For the text-containing cell, return its midpoint in [x, y] coordinate format. 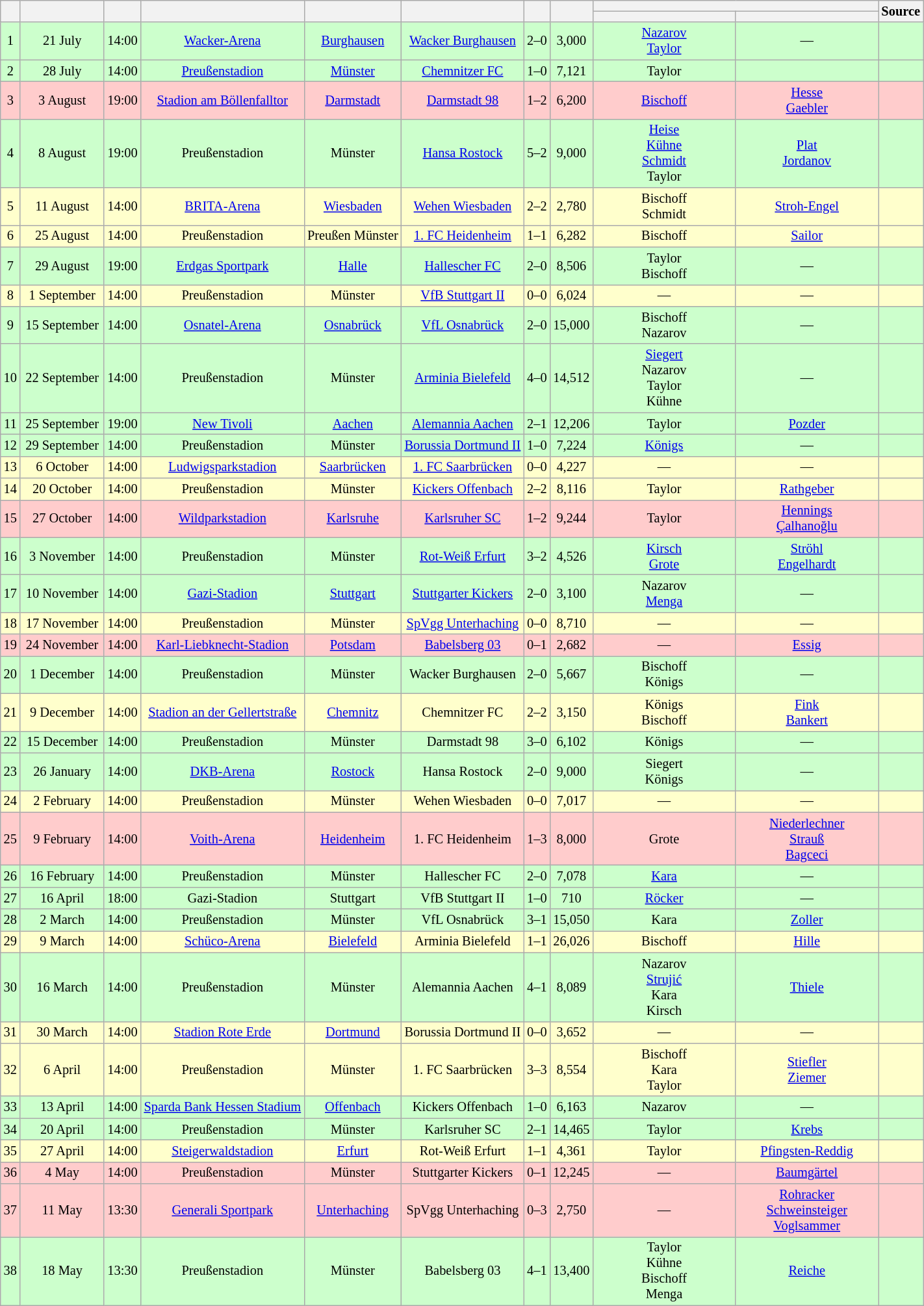
6 April [62, 1069]
Taylor Kühne Bischoff Menga [664, 1271]
Darmstadt [353, 100]
Ludwigsparkstadion [222, 467]
22 September [62, 378]
Kirsch Grote [664, 556]
Erfurt [353, 1151]
Siegert Nazarov Taylor Kühne [664, 378]
Nazarov Taylor [664, 41]
0–3 [537, 1210]
Voith-Arena [222, 839]
24 November [62, 645]
Plat Jordanov [807, 153]
19 [10, 645]
DKB-Arena [222, 771]
6,282 [571, 236]
Wiesbaden [353, 207]
18 May [62, 1271]
Fink Bankert [807, 712]
Offenbach [353, 1107]
26 January [62, 771]
Erdgas Sportpark [222, 266]
Stiefler Ziemer [807, 1069]
Königs Bischoff [664, 712]
14,512 [571, 378]
33 [10, 1107]
5–2 [537, 153]
9 December [62, 712]
34 [10, 1129]
9 [10, 325]
12,245 [571, 1173]
2 February [62, 801]
11 May [62, 1210]
4,526 [571, 556]
11 [10, 424]
Pozder [807, 424]
4 [10, 153]
Unterhaching [353, 1210]
2,682 [571, 645]
Preußen Münster [353, 236]
Generali Sportpark [222, 1210]
25 August [62, 236]
2,750 [571, 1210]
Nazarov [664, 1107]
1 December [62, 674]
Nazarov Strujić Kara Kirsch [664, 987]
26 [10, 876]
Taylor Bischoff [664, 266]
7,121 [571, 71]
15,000 [571, 325]
Hille [807, 941]
14 [10, 489]
3,150 [571, 712]
1 [10, 41]
16 March [62, 987]
Pfingsten-Reddig [807, 1151]
32 [10, 1069]
710 [571, 898]
31 [10, 1032]
Rostock [353, 771]
9 March [62, 941]
Stadion am Böllenfalltor [222, 100]
5 [10, 207]
23 [10, 771]
Saarbrücken [353, 467]
Niederlechner Strauß Bagceci [807, 839]
37 [10, 1210]
3–1 [537, 920]
Heidenheim [353, 839]
3,100 [571, 593]
16 [10, 556]
8 [10, 296]
3 [10, 100]
9 February [62, 839]
15 December [62, 742]
21 [10, 712]
Aachen [353, 424]
3 August [62, 100]
18 [10, 623]
Bielefeld [353, 941]
New Tivoli [222, 424]
22 [10, 742]
16 February [62, 876]
Wildparkstadion [222, 519]
Burghausen [353, 41]
Rohracker Schweinsteiger Voglsammer [807, 1210]
Bischoff Nazarov [664, 325]
29 August [62, 266]
Osnabrück [353, 325]
Stroh-Engel [807, 207]
25 September [62, 424]
11 August [62, 207]
Bischoff Schmidt [664, 207]
Baumgärtel [807, 1173]
38 [10, 1271]
4,227 [571, 467]
4,361 [571, 1151]
Wacker-Arena [222, 41]
27 October [62, 519]
8,710 [571, 623]
3 November [62, 556]
7,078 [571, 876]
BRITA-Arena [222, 207]
6 October [62, 467]
Osnatel-Arena [222, 325]
6,200 [571, 100]
Bischoff Kara Taylor [664, 1069]
30 [10, 987]
7 [10, 266]
15 [10, 519]
25 [10, 839]
35 [10, 1151]
Source [901, 11]
13,400 [571, 1271]
7,224 [571, 445]
Bischoff Königs [664, 674]
7,017 [571, 801]
8,089 [571, 987]
Schüco-Arena [222, 941]
15 September [62, 325]
Reiche [807, 1271]
17 [10, 593]
Chemnitz [353, 712]
3–3 [537, 1069]
8 August [62, 153]
8,554 [571, 1069]
3–0 [537, 742]
Zoller [807, 920]
27 April [62, 1151]
Essig [807, 645]
16 April [62, 898]
17 November [62, 623]
9,244 [571, 519]
Potsdam [353, 645]
13 [10, 467]
Halle [353, 266]
1 September [62, 296]
1–3 [537, 839]
Karl-Liebknecht-Stadion [222, 645]
20 April [62, 1129]
Röcker [664, 898]
8,116 [571, 489]
27 [10, 898]
Steigerwaldstadion [222, 1151]
Stadion Rote Erde [222, 1032]
26,026 [571, 941]
8,000 [571, 839]
3,652 [571, 1032]
Dortmund [353, 1032]
5,667 [571, 674]
20 [10, 674]
Heise Kühne Schmidt Taylor [664, 153]
13 April [62, 1107]
29 September [62, 445]
12,206 [571, 424]
21 July [62, 41]
4–0 [537, 378]
Sparda Bank Hessen Stadium [222, 1107]
6,163 [571, 1107]
30 March [62, 1032]
Karlsruhe [353, 519]
2 March [62, 920]
24 [10, 801]
18:00 [122, 898]
Thiele [807, 987]
36 [10, 1173]
10 [10, 378]
6,024 [571, 296]
Ströhl Engelhardt [807, 556]
Krebs [807, 1129]
28 [10, 920]
8,506 [571, 266]
Hennings Çalhanoğlu [807, 519]
10 November [62, 593]
2 [10, 71]
6 [10, 236]
15,050 [571, 920]
4 May [62, 1173]
6,102 [571, 742]
3–2 [537, 556]
14,465 [571, 1129]
Grote [664, 839]
29 [10, 941]
Stadion an der Gellertstraße [222, 712]
28 July [62, 71]
Sailor [807, 236]
3,000 [571, 41]
20 October [62, 489]
Nazarov Menga [664, 593]
Hesse Gaebler [807, 100]
2,780 [571, 207]
Rathgeber [807, 489]
Siegert Königs [664, 771]
12 [10, 445]
